Output the [x, y] coordinate of the center of the cell containing the given text.  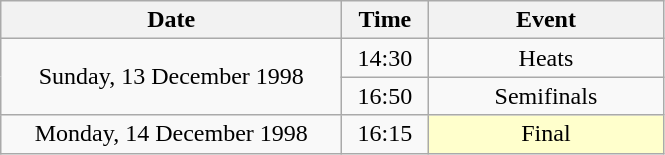
Final [546, 134]
Event [546, 20]
16:50 [385, 96]
Time [385, 20]
Monday, 14 December 1998 [172, 134]
Heats [546, 58]
14:30 [385, 58]
Date [172, 20]
16:15 [385, 134]
Sunday, 13 December 1998 [172, 77]
Semifinals [546, 96]
